For the text-containing cell, return its midpoint in [X, Y] coordinate format. 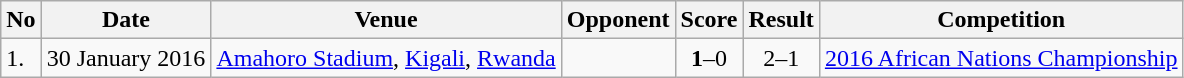
Date [126, 20]
Amahoro Stadium, Kigali, Rwanda [386, 58]
Result [781, 20]
2–1 [781, 58]
Opponent [618, 20]
30 January 2016 [126, 58]
1. [21, 58]
Competition [1001, 20]
No [21, 20]
Score [709, 20]
2016 African Nations Championship [1001, 58]
Venue [386, 20]
1–0 [709, 58]
